Scan for the cell matching the given text and deliver its [x, y] coordinate at center. 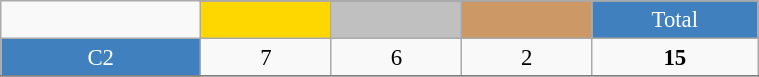
C2 [101, 58]
6 [396, 58]
2 [527, 58]
7 [266, 58]
Total [675, 20]
15 [675, 58]
